Pinpoint the cell where the given text exists, returning its (X, Y) midpoint coordinate. 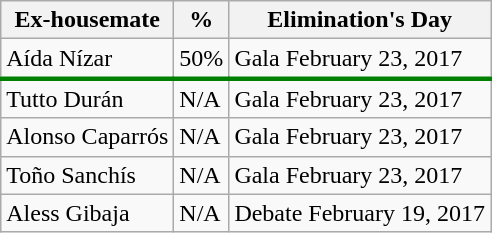
Debate February 19, 2017 (360, 213)
Aída Nízar (88, 59)
50% (202, 59)
Alonso Caparrós (88, 137)
Elimination's Day (360, 20)
% (202, 20)
Aless Gibaja (88, 213)
Tutto Durán (88, 98)
Toño Sanchís (88, 175)
Ex-housemate (88, 20)
